Identify which cell holds the provided text, then report its (X, Y) central coordinate. 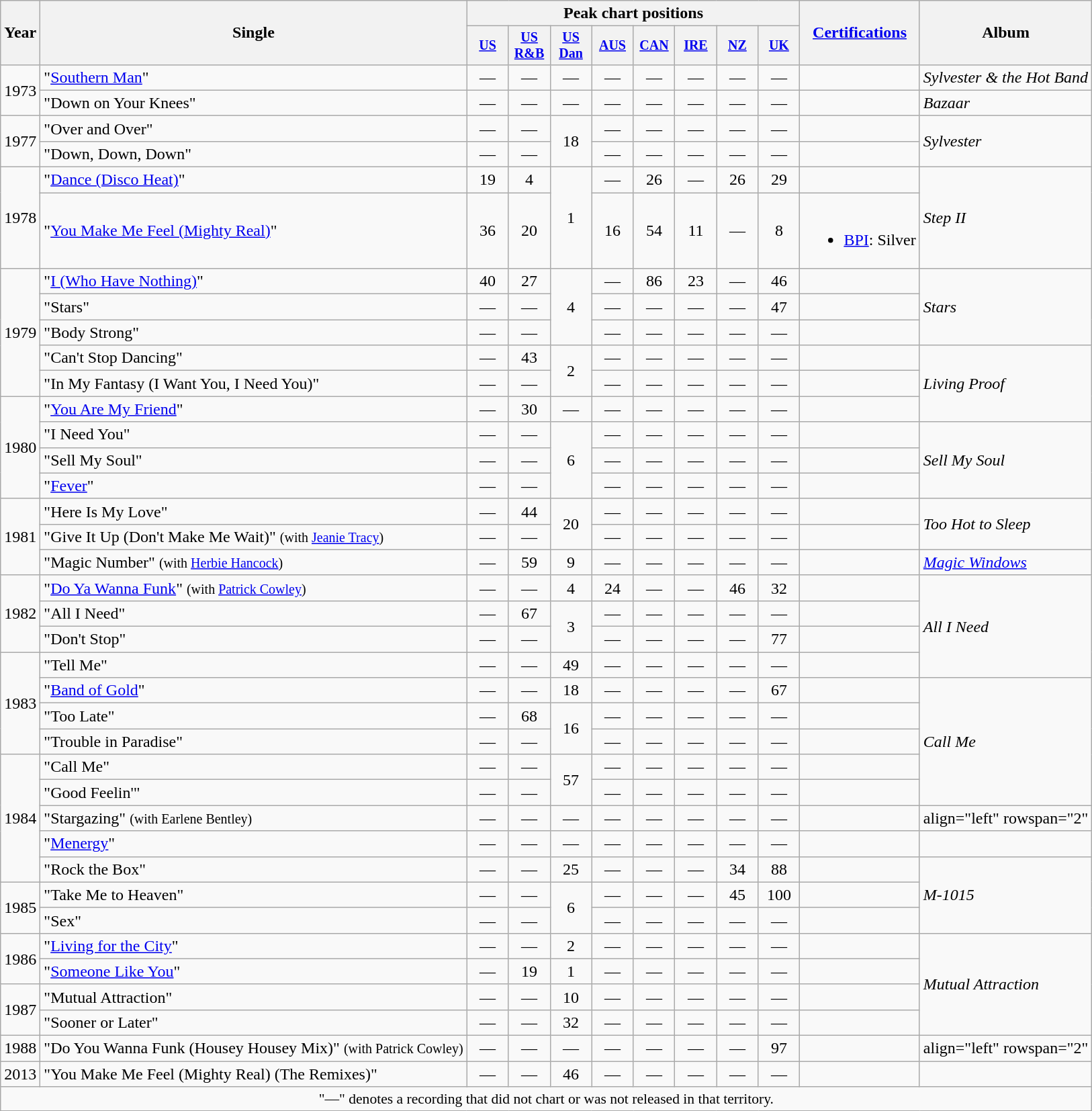
Peak chart positions (633, 13)
"—" denotes a recording that did not chart or was not released in that territory. (547, 1099)
"Fever" (254, 486)
"Menergy" (254, 844)
59 (529, 562)
"Give It Up (Don't Make Me Wait)" (with Jeanie Tracy) (254, 537)
3 (571, 626)
AUS (612, 46)
"Someone Like You" (254, 971)
"I (Who Have Nothing)" (254, 281)
"Call Me" (254, 767)
1980 (20, 447)
"Sex" (254, 920)
"Down on Your Knees" (254, 103)
"Living for the City" (254, 946)
"Take Me to Heaven" (254, 895)
1987 (20, 1010)
86 (654, 281)
1984 (20, 818)
Sell My Soul (1006, 460)
27 (529, 281)
97 (779, 1049)
Sylvester & the Hot Band (1006, 77)
25 (571, 869)
"You Make Me Feel (Mighty Real) (The Remixes)" (254, 1074)
CAN (654, 46)
57 (571, 780)
US Dan (571, 46)
Magic Windows (1006, 562)
Too Hot to Sleep (1006, 524)
Year (20, 33)
45 (737, 895)
1985 (20, 907)
"Band of Gold" (254, 691)
"Stargazing" (with Earlene Bentley) (254, 818)
"Magic Number" (with Herbie Hancock) (254, 562)
1981 (20, 537)
Sylvester (1006, 141)
"Southern Man" (254, 77)
"You Are My Friend" (254, 409)
100 (779, 895)
Certifications (860, 33)
"Do Ya Wanna Funk" (with Patrick Cowley) (254, 588)
US (488, 46)
All I Need (1006, 626)
"Body Strong" (254, 332)
"Over and Over" (254, 128)
"I Need You" (254, 435)
8 (779, 231)
68 (529, 716)
"All I Need" (254, 613)
Step II (1006, 218)
88 (779, 869)
29 (779, 180)
Stars (1006, 307)
34 (737, 869)
49 (571, 665)
54 (654, 231)
"In My Fantasy (I Want You, I Need You)" (254, 384)
"Can't Stop Dancing" (254, 358)
"Don't Stop" (254, 639)
UK (779, 46)
"Good Feelin'" (254, 793)
Living Proof (1006, 384)
1973 (20, 90)
Mutual Attraction (1006, 984)
"Here Is My Love" (254, 511)
Call Me (1006, 742)
9 (571, 562)
"Trouble in Paradise" (254, 742)
"You Make Me Feel (Mighty Real)" (254, 231)
US R&B (529, 46)
44 (529, 511)
30 (529, 409)
24 (612, 588)
1979 (20, 332)
"Tell Me" (254, 665)
47 (779, 307)
2013 (20, 1074)
1986 (20, 959)
36 (488, 231)
M-1015 (1006, 895)
"Do You Wanna Funk (Housey Housey Mix)" (with Patrick Cowley) (254, 1049)
BPI: Silver (860, 231)
"Dance (Disco Heat)" (254, 180)
1983 (20, 703)
1977 (20, 141)
IRE (696, 46)
"Sooner or Later" (254, 1022)
1988 (20, 1049)
NZ (737, 46)
77 (779, 639)
"Rock the Box" (254, 869)
10 (571, 997)
"Down, Down, Down" (254, 154)
40 (488, 281)
Album (1006, 33)
Bazaar (1006, 103)
1978 (20, 218)
1982 (20, 613)
"Sell My Soul" (254, 460)
"Stars" (254, 307)
"Mutual Attraction" (254, 997)
11 (696, 231)
23 (696, 281)
"Too Late" (254, 716)
Single (254, 33)
43 (529, 358)
